From the cell containing the given text, extract its center point as (x, y) coordinate. 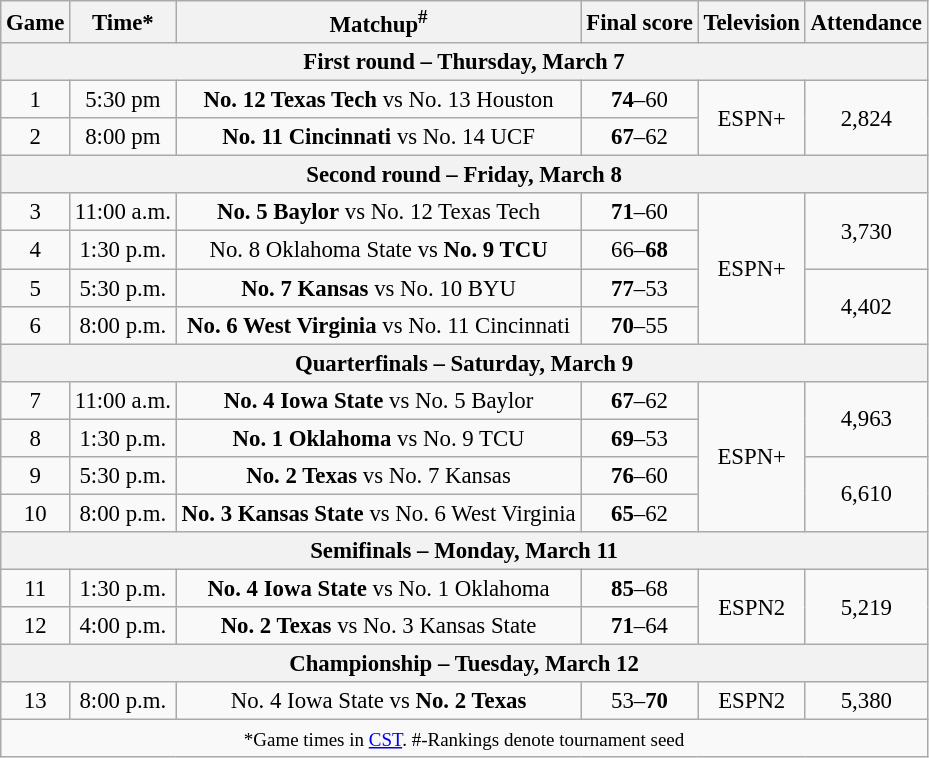
No. 3 Kansas State vs No. 6 West Virginia (378, 513)
First round – Thursday, March 7 (464, 62)
69–53 (640, 438)
Final score (640, 22)
65–62 (640, 513)
5:30 pm (124, 100)
71–64 (640, 626)
85–68 (640, 588)
53–70 (640, 701)
Matchup# (378, 22)
4,963 (866, 418)
2 (36, 137)
8 (36, 438)
4,402 (866, 306)
5 (36, 288)
7 (36, 400)
2,824 (866, 118)
74–60 (640, 100)
76–60 (640, 476)
12 (36, 626)
4 (36, 250)
5,219 (866, 606)
No. 6 West Virginia vs No. 11 Cincinnati (378, 325)
6 (36, 325)
9 (36, 476)
Game (36, 22)
*Game times in CST. #-Rankings denote tournament seed (464, 739)
4:00 p.m. (124, 626)
11 (36, 588)
Television (752, 22)
77–53 (640, 288)
6,610 (866, 494)
No. 11 Cincinnati vs No. 14 UCF (378, 137)
Attendance (866, 22)
Second round – Friday, March 8 (464, 175)
No. 5 Baylor vs No. 12 Texas Tech (378, 213)
No. 4 Iowa State vs No. 2 Texas (378, 701)
5,380 (866, 701)
No. 8 Oklahoma State vs No. 9 TCU (378, 250)
No. 7 Kansas vs No. 10 BYU (378, 288)
Championship – Tuesday, March 12 (464, 664)
71–60 (640, 213)
No. 2 Texas vs No. 3 Kansas State (378, 626)
10 (36, 513)
3,730 (866, 232)
3 (36, 213)
8:00 pm (124, 137)
1 (36, 100)
No. 4 Iowa State vs No. 5 Baylor (378, 400)
No. 2 Texas vs No. 7 Kansas (378, 476)
Time* (124, 22)
70–55 (640, 325)
No. 12 Texas Tech vs No. 13 Houston (378, 100)
Quarterfinals – Saturday, March 9 (464, 363)
13 (36, 701)
66–68 (640, 250)
No. 4 Iowa State vs No. 1 Oklahoma (378, 588)
Semifinals – Monday, March 11 (464, 551)
No. 1 Oklahoma vs No. 9 TCU (378, 438)
